Return the (X, Y) coordinate for the center point of the cell that contains the specified text.  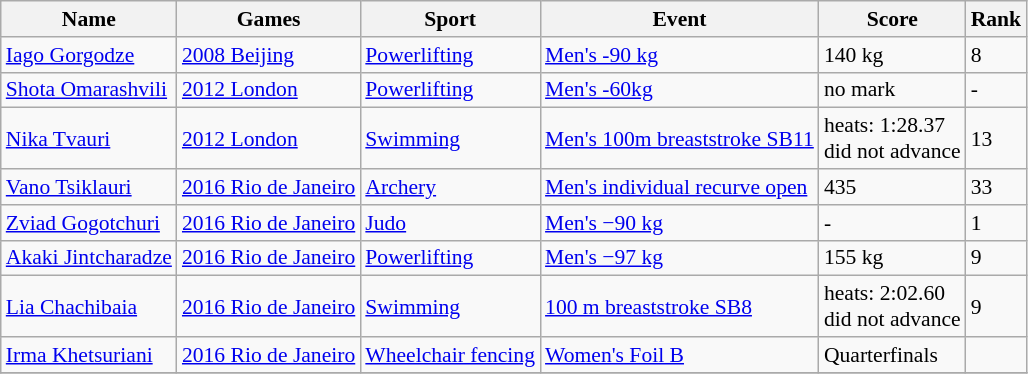
Shota Omarashvili (89, 90)
Rank (996, 19)
Men's individual recurve open (680, 187)
Men's −97 kg (680, 258)
Judo (450, 223)
Name (89, 19)
Men's -60kg (680, 90)
Akaki Jintcharadze (89, 258)
Games (268, 19)
2008 Beijing (268, 55)
Vano Tsiklauri (89, 187)
Event (680, 19)
Quarterfinals (892, 355)
140 kg (892, 55)
Iago Gorgodze (89, 55)
Score (892, 19)
heats: 2:02.60did not advance (892, 306)
Zviad Gogotchuri (89, 223)
13 (996, 138)
Irma Khetsuriani (89, 355)
Men's 100m breaststroke SB11 (680, 138)
Sport (450, 19)
Men's −90 kg (680, 223)
heats: 1:28.37did not advance (892, 138)
Nika Tvauri (89, 138)
Women's Foil B (680, 355)
100 m breaststroke SB8 (680, 306)
8 (996, 55)
no mark (892, 90)
33 (996, 187)
435 (892, 187)
Lia Chachibaia (89, 306)
155 kg (892, 258)
Men's -90 kg (680, 55)
Wheelchair fencing (450, 355)
1 (996, 223)
Archery (450, 187)
